Return (X, Y) of the center of cell containing provided text 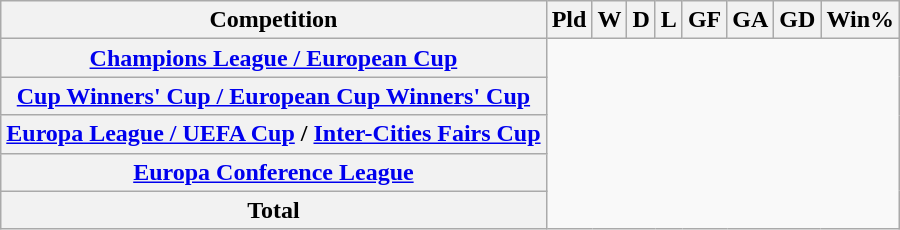
GD (798, 20)
Win% (860, 20)
GA (750, 20)
Champions League / European Cup (274, 58)
Cup Winners' Cup / European Cup Winners' Cup (274, 96)
Total (274, 210)
L (668, 20)
W (610, 20)
GF (704, 20)
Competition (274, 20)
D (641, 20)
Pld (569, 20)
Europa Conference League (274, 172)
Europa League / UEFA Cup / Inter-Cities Fairs Cup (274, 134)
